Find where the given text appears and provide that cell's center as [X, Y] coordinate. 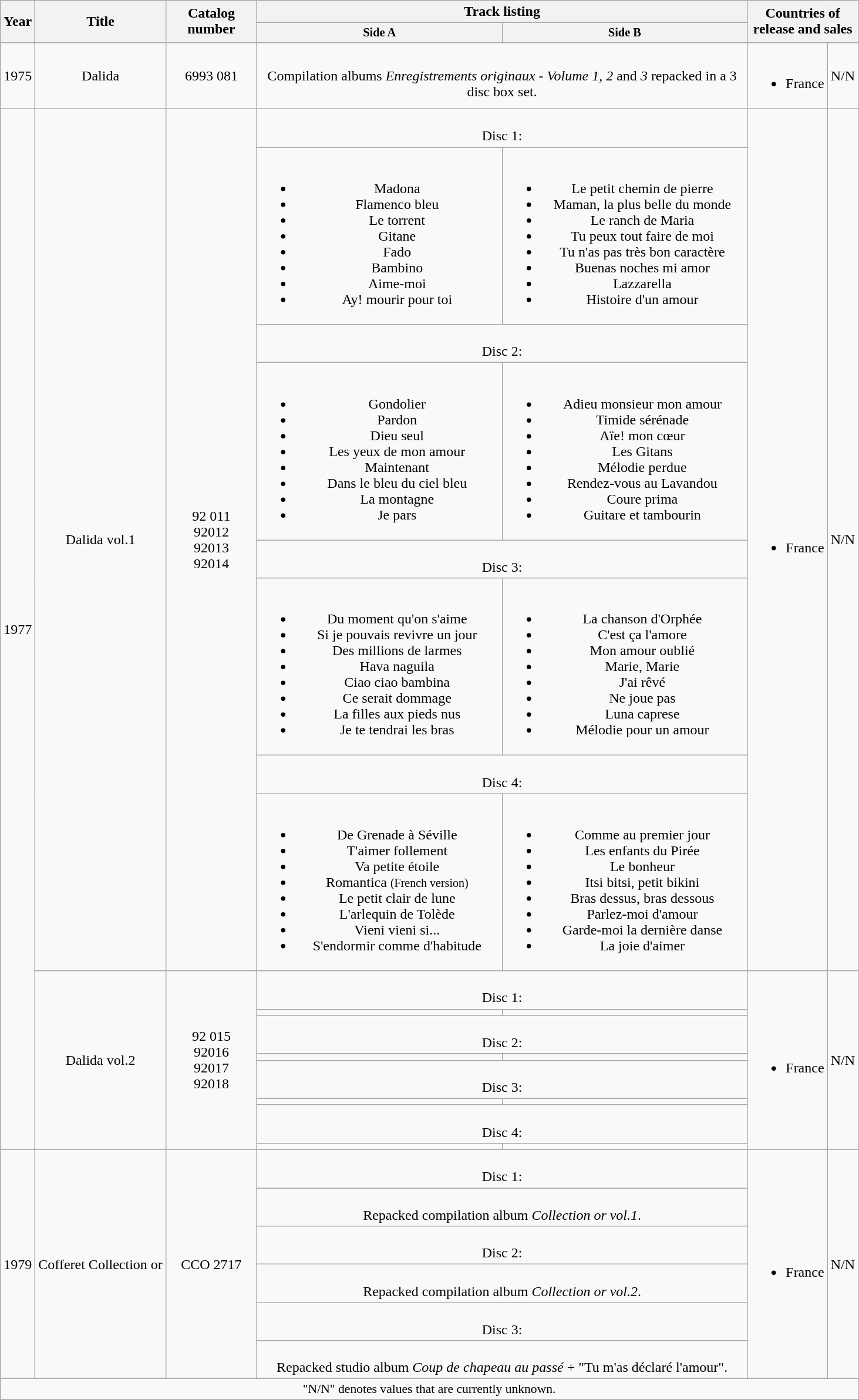
Repacked compilation album Collection or vol.1. [501, 1207]
CCO 2717 [211, 1264]
Catalog number [211, 22]
1977 [18, 629]
Repacked compilation album Collection or vol.2. [501, 1283]
6993 081 [211, 75]
GondolierPardonDieu seulLes yeux de mon amourMaintenantDans le bleu du ciel bleuLa montagneJe pars [379, 451]
Compilation albums Enregistrements originaux - Volume 1, 2 and 3 repacked in a 3 disc box set. [501, 75]
La chanson d'OrphéeC'est ça l'amoreMon amour oubliéMarie, MarieJ'ai rêvéNe joue pasLuna capreseMélodie pour un amour [625, 667]
Dalida vol.2 [101, 1060]
Dalida vol.1 [101, 540]
Side A [379, 33]
92 011920129201392014 [211, 540]
MadonaFlamenco bleuLe torrentGitaneFadoBambinoAime-moiAy! mourir pour toi [379, 236]
1975 [18, 75]
1979 [18, 1264]
92 015920169201792018 [211, 1060]
Countries of release and sales [803, 22]
Dalida [101, 75]
Cofferet Collection or [101, 1264]
Side B [625, 33]
Year [18, 22]
Adieu monsieur mon amourTimide sérénadeAïe! mon cœurLes GitansMélodie perdueRendez-vous au LavandouCoure primaGuitare et tambourin [625, 451]
Track listing [501, 12]
Title [101, 22]
Repacked studio album Coup de chapeau au passé + "Tu m'as déclaré l'amour". [501, 1359]
"N/N" denotes values that are currently unknown. [430, 1389]
